Provide the (X, Y) coordinate of the cell's center where the given text is located.  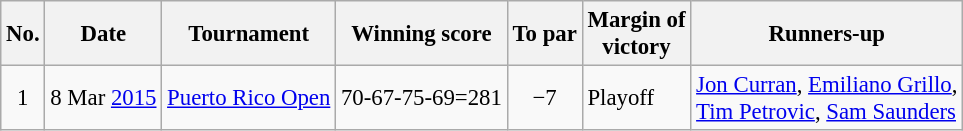
1 (23, 98)
Puerto Rico Open (249, 98)
To par (544, 34)
Playoff (636, 98)
Runners-up (827, 34)
Winning score (422, 34)
Tournament (249, 34)
8 Mar 2015 (104, 98)
−7 (544, 98)
70-67-75-69=281 (422, 98)
Jon Curran, Emiliano Grillo, Tim Petrovic, Sam Saunders (827, 98)
Date (104, 34)
No. (23, 34)
Margin ofvictory (636, 34)
